Provide the [x, y] coordinate of the cell's center where the given text is located.  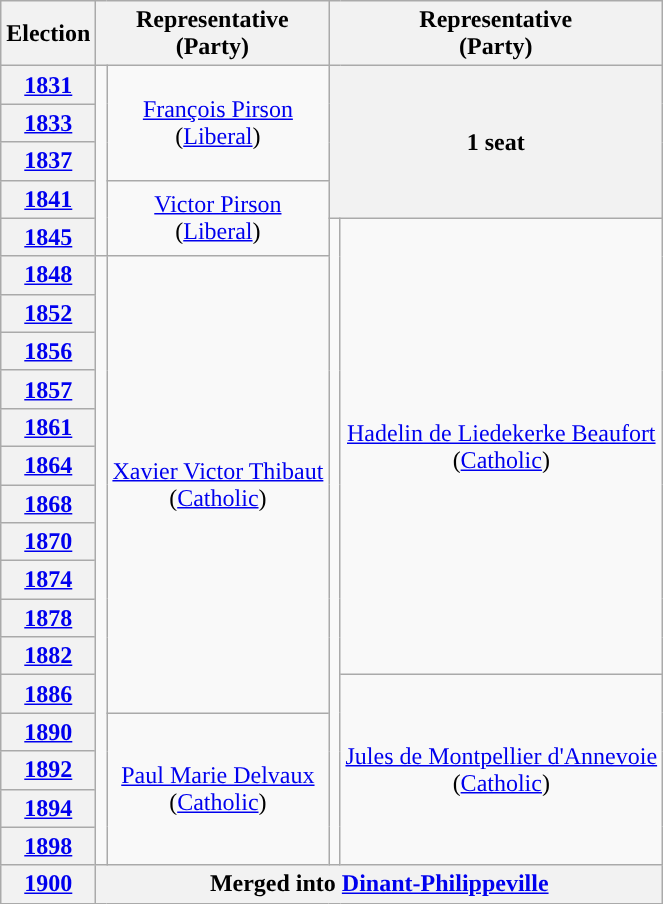
1882 [48, 656]
1900 [48, 884]
1856 [48, 351]
1848 [48, 275]
1837 [48, 161]
1852 [48, 313]
1874 [48, 580]
Victor Pirson(Liberal) [218, 218]
1878 [48, 618]
Merged into Dinant-Philippeville [380, 884]
François Pirson(Liberal) [218, 123]
1845 [48, 237]
Jules de Montpellier d'Annevoie(Catholic) [502, 770]
1870 [48, 542]
1864 [48, 465]
1892 [48, 770]
1868 [48, 503]
1894 [48, 808]
Paul Marie Delvaux(Catholic) [218, 789]
Hadelin de Liedekerke Beaufort(Catholic) [502, 446]
1833 [48, 123]
1841 [48, 199]
Xavier Victor Thibaut(Catholic) [218, 484]
1886 [48, 694]
Election [48, 34]
1857 [48, 389]
1 seat [496, 142]
1890 [48, 732]
1898 [48, 846]
1861 [48, 427]
1831 [48, 85]
